Extract the (x, y) coordinate from the center of the cell holding the provided text.  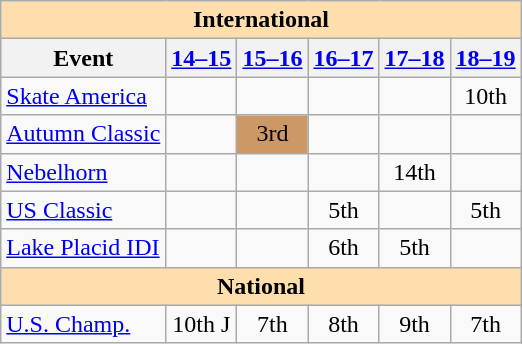
Nebelhorn (84, 172)
18–19 (486, 58)
Event (84, 58)
National (261, 286)
Autumn Classic (84, 134)
3rd (272, 134)
Skate America (84, 96)
8th (344, 324)
14th (414, 172)
16–17 (344, 58)
17–18 (414, 58)
14–15 (202, 58)
U.S. Champ. (84, 324)
International (261, 20)
Lake Placid IDI (84, 248)
10th (486, 96)
US Classic (84, 210)
6th (344, 248)
10th J (202, 324)
15–16 (272, 58)
9th (414, 324)
